Identify which cell holds the provided text, then report its [X, Y] central coordinate. 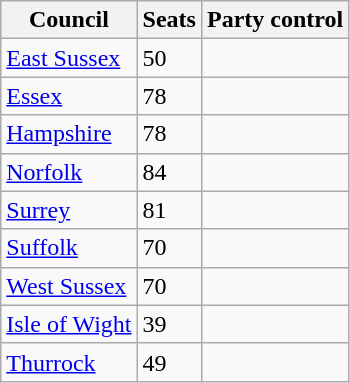
50 [169, 58]
Thurrock [69, 362]
Surrey [69, 210]
Party control [274, 20]
49 [169, 362]
Suffolk [69, 248]
81 [169, 210]
84 [169, 172]
Norfolk [69, 172]
West Sussex [69, 286]
Hampshire [69, 134]
Essex [69, 96]
East Sussex [69, 58]
Seats [169, 20]
39 [169, 324]
Isle of Wight [69, 324]
Council [69, 20]
